Return [x, y] of the center of cell containing provided text 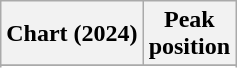
Chart (2024) [72, 34]
Peakposition [189, 34]
